For the text-containing cell, return its midpoint in [x, y] coordinate format. 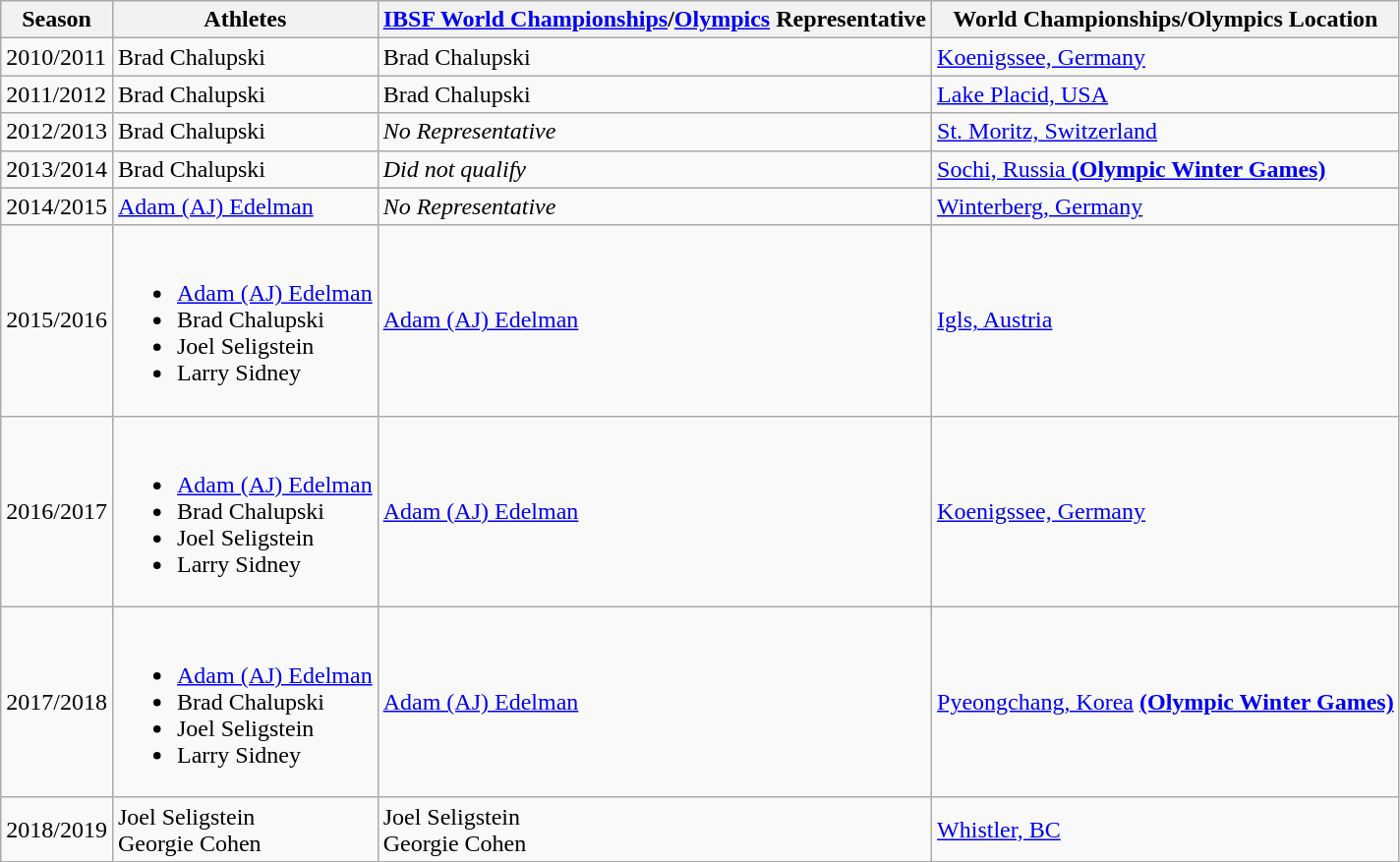
Lake Placid, USA [1166, 94]
Season [57, 20]
2011/2012 [57, 94]
St. Moritz, Switzerland [1166, 132]
2015/2016 [57, 320]
2010/2011 [57, 57]
World Championships/Olympics Location [1166, 20]
2018/2019 [57, 830]
IBSF World Championships/Olympics Representative [655, 20]
2014/2015 [57, 206]
Athletes [245, 20]
Whistler, BC [1166, 830]
Sochi, Russia (Olympic Winter Games) [1166, 169]
2017/2018 [57, 702]
Pyeongchang, Korea (Olympic Winter Games) [1166, 702]
2013/2014 [57, 169]
2012/2013 [57, 132]
2016/2017 [57, 511]
Did not qualify [655, 169]
Winterberg, Germany [1166, 206]
Igls, Austria [1166, 320]
